Extract the (X, Y) coordinate from the center of the cell holding the provided text.  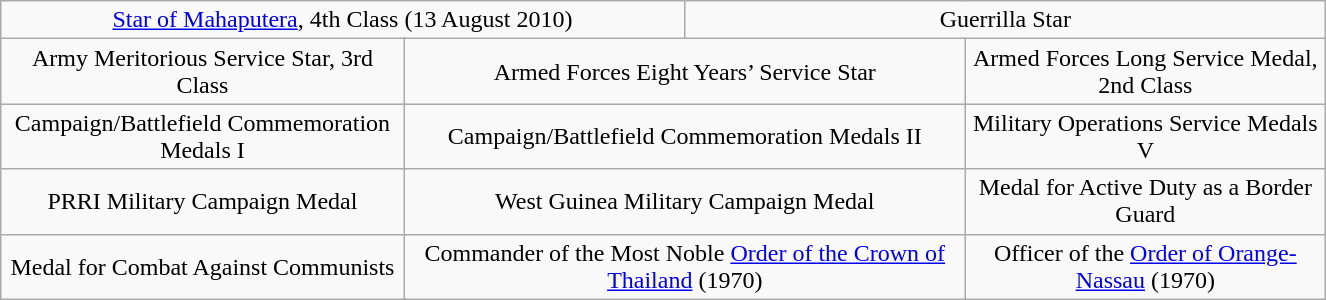
Campaign/Battlefield Commemoration Medals I (202, 136)
Military Operations Service Medals V (1146, 136)
Campaign/Battlefield Commemoration Medals II (685, 136)
Armed Forces Eight Years’ Service Star (685, 72)
Medal for Active Duty as a Border Guard (1146, 202)
Officer of the Order of Orange-Nassau (1970) (1146, 266)
Armed Forces Long Service Medal, 2nd Class (1146, 72)
West Guinea Military Campaign Medal (685, 202)
PRRI Military Campaign Medal (202, 202)
Guerrilla Star (1006, 20)
Army Meritorious Service Star, 3rd Class (202, 72)
Medal for Combat Against Communists (202, 266)
Star of Mahaputera, 4th Class (13 August 2010) (342, 20)
Commander of the Most Noble Order of the Crown of Thailand (1970) (685, 266)
